Output the [x, y] coordinate of the center of the cell containing the given text.  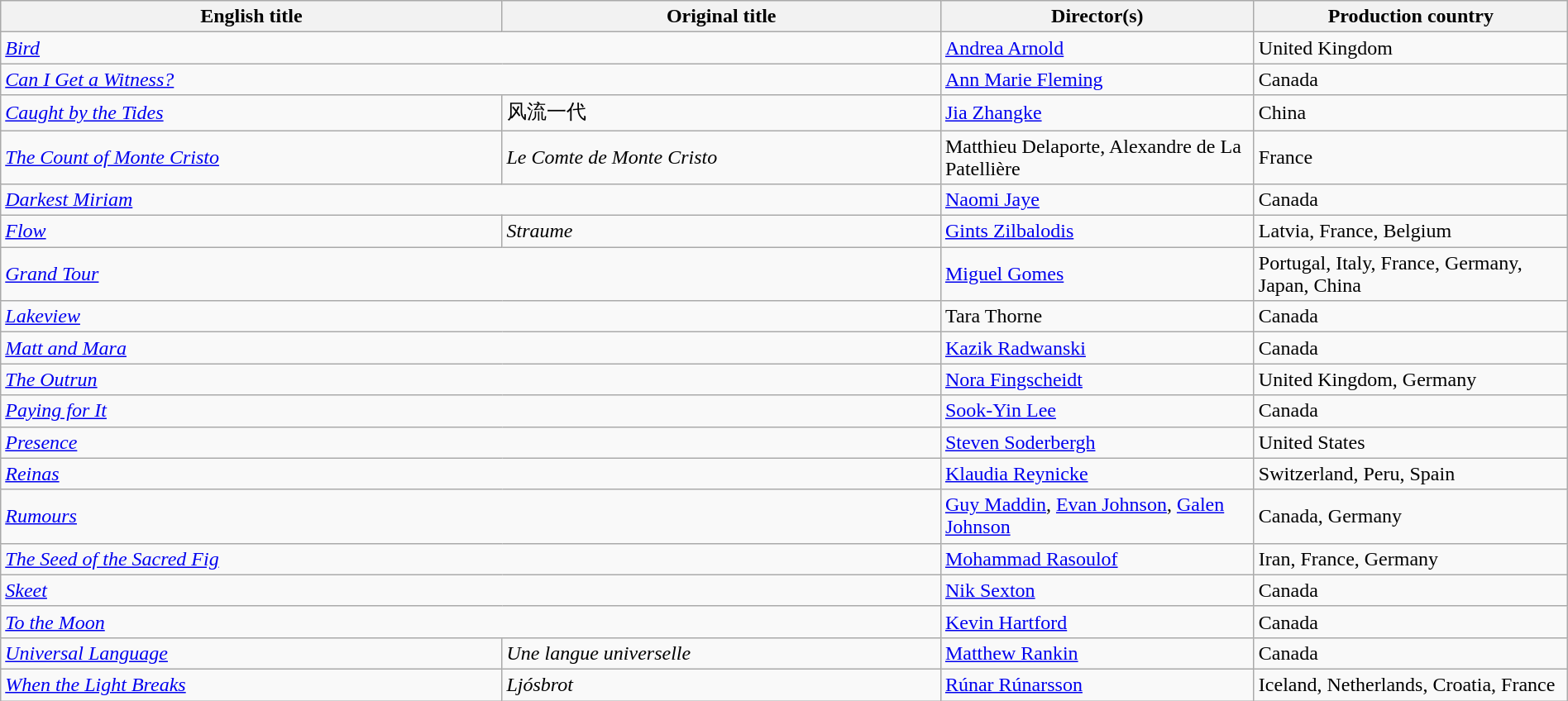
The Count of Monte Cristo [251, 157]
Straume [721, 231]
Nora Fingscheidt [1097, 379]
Naomi Jaye [1097, 200]
Director(s) [1097, 17]
To the Moon [471, 622]
Rúnar Rúnarsson [1097, 684]
Iceland, Netherlands, Croatia, France [1411, 684]
Switzerland, Peru, Spain [1411, 474]
Matthieu Delaporte, Alexandre de La Patellière [1097, 157]
Skeet [471, 590]
France [1411, 157]
Iran, France, Germany [1411, 559]
Rumours [471, 516]
Gints Zilbalodis [1097, 231]
Grand Tour [471, 274]
Kazik Radwanski [1097, 348]
Miguel Gomes [1097, 274]
Sook-Yin Lee [1097, 411]
United States [1411, 442]
Kevin Hartford [1097, 622]
China [1411, 112]
Darkest Miriam [471, 200]
Caught by the Tides [251, 112]
Bird [471, 48]
风流一代 [721, 112]
Une langue universelle [721, 653]
Andrea Arnold [1097, 48]
Universal Language [251, 653]
When the Light Breaks [251, 684]
Nik Sexton [1097, 590]
Production country [1411, 17]
Lakeview [471, 317]
Flow [251, 231]
The Seed of the Sacred Fig [471, 559]
Matt and Mara [471, 348]
Guy Maddin, Evan Johnson, Galen Johnson [1097, 516]
Matthew Rankin [1097, 653]
Le Comte de Monte Cristo [721, 157]
Can I Get a Witness? [471, 79]
Portugal, Italy, France, Germany, Japan, China [1411, 274]
English title [251, 17]
Canada, Germany [1411, 516]
Klaudia Reynicke [1097, 474]
United Kingdom [1411, 48]
Paying for It [471, 411]
Jia Zhangke [1097, 112]
Tara Thorne [1097, 317]
The Outrun [471, 379]
Ljósbrot [721, 684]
Latvia, France, Belgium [1411, 231]
Reinas [471, 474]
Presence [471, 442]
Ann Marie Fleming [1097, 79]
Mohammad Rasoulof [1097, 559]
Steven Soderbergh [1097, 442]
Original title [721, 17]
United Kingdom, Germany [1411, 379]
